Provide the [X, Y] coordinate of the cell's center where the given text is located.  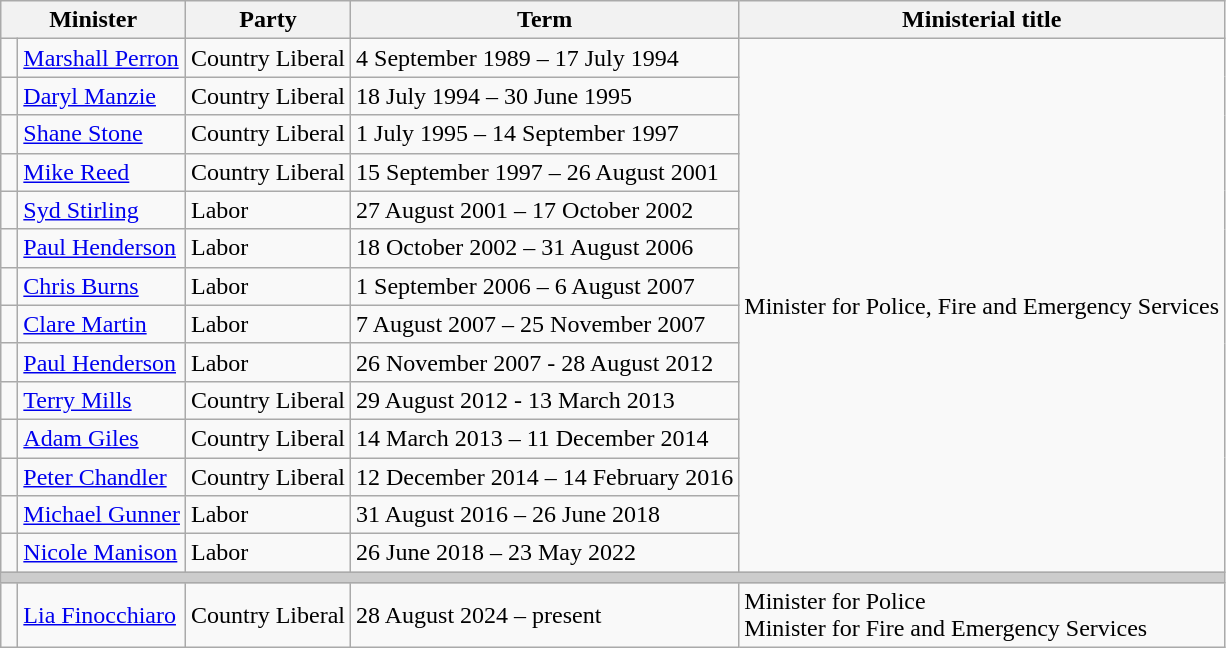
Terry Mills [102, 400]
1 July 1995 – 14 September 1997 [545, 134]
18 October 2002 – 31 August 2006 [545, 248]
Nicole Manison [102, 553]
Minister [94, 20]
4 September 1989 – 17 July 1994 [545, 58]
Minister for Police, Fire and Emergency Services [982, 306]
26 June 2018 – 23 May 2022 [545, 553]
7 August 2007 – 25 November 2007 [545, 324]
Daryl Manzie [102, 96]
15 September 1997 – 26 August 2001 [545, 172]
Syd Stirling [102, 210]
26 November 2007 - 28 August 2012 [545, 362]
Shane Stone [102, 134]
28 August 2024 – present [545, 616]
29 August 2012 - 13 March 2013 [545, 400]
Michael Gunner [102, 515]
Marshall Perron [102, 58]
Term [545, 20]
18 July 1994 – 30 June 1995 [545, 96]
Party [268, 20]
27 August 2001 – 17 October 2002 [545, 210]
14 March 2013 – 11 December 2014 [545, 438]
Adam Giles [102, 438]
1 September 2006 – 6 August 2007 [545, 286]
12 December 2014 – 14 February 2016 [545, 477]
31 August 2016 – 26 June 2018 [545, 515]
Chris Burns [102, 286]
Ministerial title [982, 20]
Peter Chandler [102, 477]
Mike Reed [102, 172]
Clare Martin [102, 324]
Minister for PoliceMinister for Fire and Emergency Services [982, 616]
Lia Finocchiaro [102, 616]
